Search for the cell housing the specified text and yield its (x, y) center coordinate. 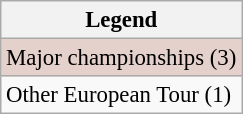
Major championships (3) (122, 58)
Other European Tour (1) (122, 95)
Legend (122, 20)
